Capture the cell that displays the provided text and extract its (X, Y) central coordinate. 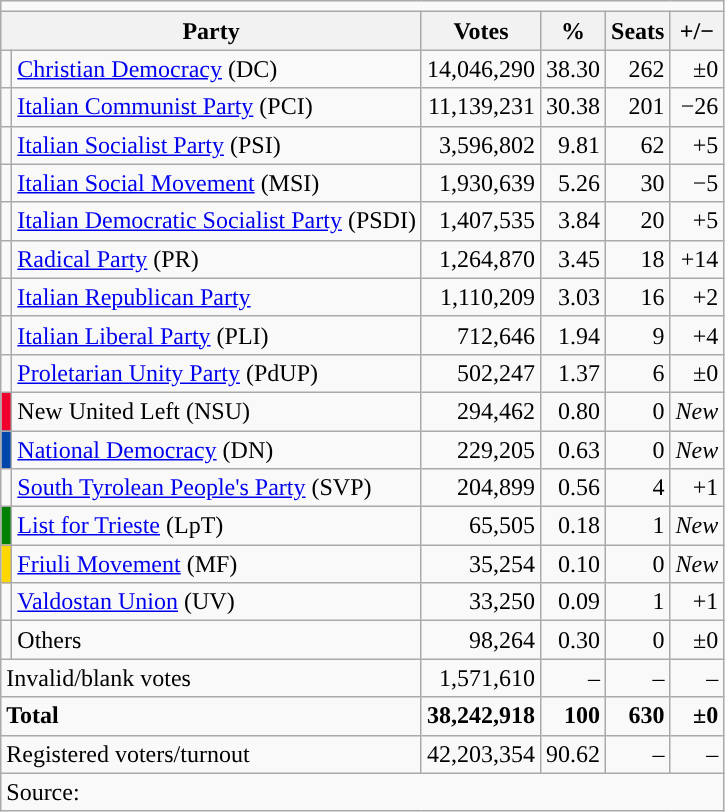
0.18 (574, 526)
Total (212, 716)
38,242,918 (480, 716)
Italian Socialist Party (PSI) (217, 145)
1,571,610 (480, 678)
229,205 (480, 449)
Invalid/blank votes (212, 678)
33,250 (480, 602)
List for Trieste (LpT) (217, 526)
Seats (638, 31)
+/− (697, 31)
Valdostan Union (UV) (217, 602)
3,596,802 (480, 145)
630 (638, 716)
Radical Party (PR) (217, 259)
204,899 (480, 488)
9.81 (574, 145)
6 (638, 373)
30.38 (574, 107)
0.80 (574, 411)
Registered voters/turnout (212, 754)
−5 (697, 183)
0.56 (574, 488)
5.26 (574, 183)
14,046,290 (480, 69)
38.30 (574, 69)
Italian Social Movement (MSI) (217, 183)
1,407,535 (480, 221)
Italian Democratic Socialist Party (PSDI) (217, 221)
1.37 (574, 373)
712,646 (480, 335)
3.84 (574, 221)
+2 (697, 297)
98,264 (480, 640)
Italian Republican Party (217, 297)
3.03 (574, 297)
90.62 (574, 754)
65,505 (480, 526)
% (574, 31)
1,264,870 (480, 259)
35,254 (480, 564)
18 (638, 259)
Votes (480, 31)
30 (638, 183)
294,462 (480, 411)
3.45 (574, 259)
0.63 (574, 449)
4 (638, 488)
Others (217, 640)
0.09 (574, 602)
42,203,354 (480, 754)
201 (638, 107)
262 (638, 69)
South Tyrolean People's Party (SVP) (217, 488)
0.10 (574, 564)
20 (638, 221)
100 (574, 716)
New United Left (NSU) (217, 411)
Party (212, 31)
62 (638, 145)
+14 (697, 259)
0.30 (574, 640)
1,930,639 (480, 183)
502,247 (480, 373)
9 (638, 335)
Proletarian Unity Party (PdUP) (217, 373)
Italian Liberal Party (PLI) (217, 335)
Friuli Movement (MF) (217, 564)
Christian Democracy (DC) (217, 69)
1,110,209 (480, 297)
11,139,231 (480, 107)
Source: (362, 792)
1.94 (574, 335)
16 (638, 297)
+4 (697, 335)
−26 (697, 107)
National Democracy (DN) (217, 449)
Italian Communist Party (PCI) (217, 107)
